Scan for the cell matching the given text and deliver its (x, y) coordinate at center. 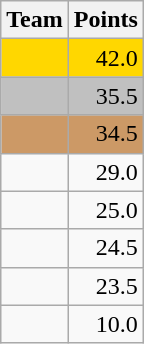
25.0 (106, 210)
24.5 (106, 248)
Points (106, 20)
23.5 (106, 286)
10.0 (106, 324)
29.0 (106, 172)
34.5 (106, 134)
Team (35, 20)
42.0 (106, 58)
35.5 (106, 96)
